Return the (X, Y) coordinate for the center point of the cell that contains the specified text.  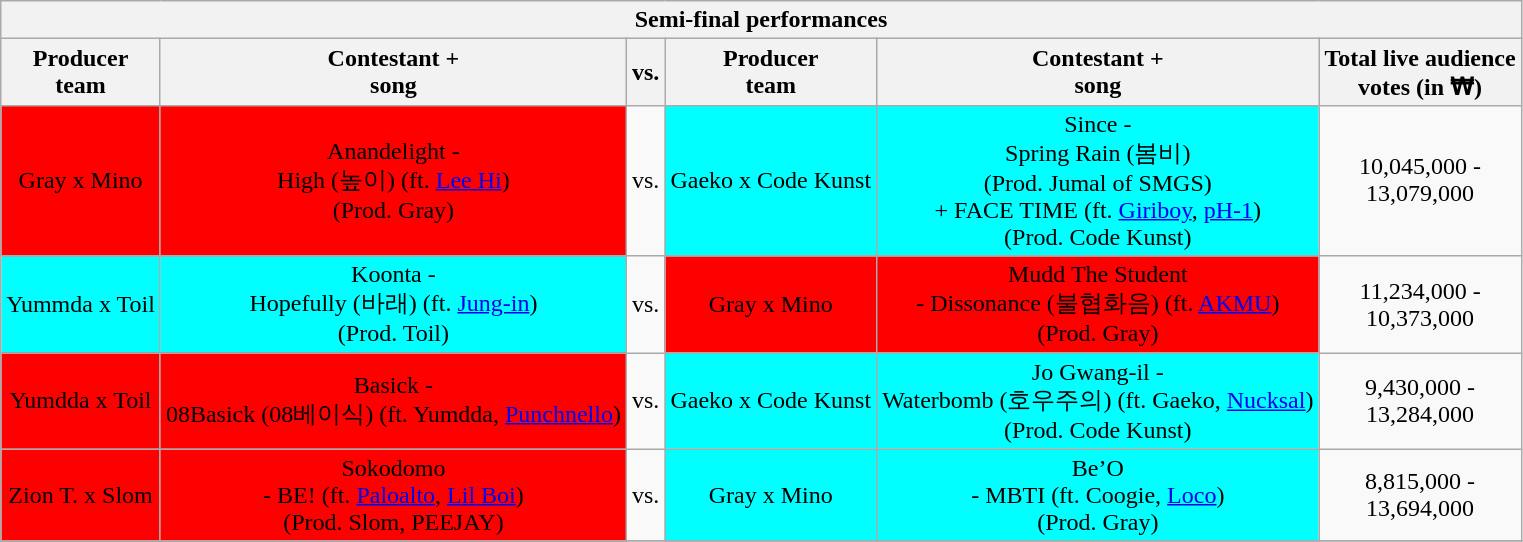
Producer team (81, 72)
Producerteam (771, 72)
Total live audiencevotes (in ₩) (1420, 72)
Basick - 08Basick (08베이식) (ft. Yumdda, Punchnello) (393, 400)
Contestant + song (393, 72)
Yummda x Toil (81, 304)
11,234,000 - 10,373,000 (1420, 304)
9,430,000 - 13,284,000 (1420, 400)
Sokodomo - BE! (ft. Paloalto, Lil Boi) (Prod. Slom, PEEJAY) (393, 495)
10,045,000 - 13,079,000 (1420, 180)
Mudd The Student - Dissonance (불협화음) (ft. AKMU) (Prod. Gray) (1098, 304)
Yumdda x Toil (81, 400)
8,815,000 - 13,694,000 (1420, 495)
Anandelight - High (높이) (ft. Lee Hi) (Prod. Gray) (393, 180)
Jo Gwang-il - Waterbomb (호우주의) (ft. Gaeko, Nucksal) (Prod. Code Kunst) (1098, 400)
Semi-final performances (761, 20)
Contestant +song (1098, 72)
Zion T. x Slom (81, 495)
Koonta - Hopefully (바래) (ft. Jung-in) (Prod. Toil) (393, 304)
Since - Spring Rain (봄비) (Prod. Jumal of SMGS) + FACE TIME (ft. Giriboy, pH-1) (Prod. Code Kunst) (1098, 180)
Be’O - MBTI (ft. Coogie, Loco) (Prod. Gray) (1098, 495)
